Return the (x, y) coordinate for the center point of the cell that contains the specified text.  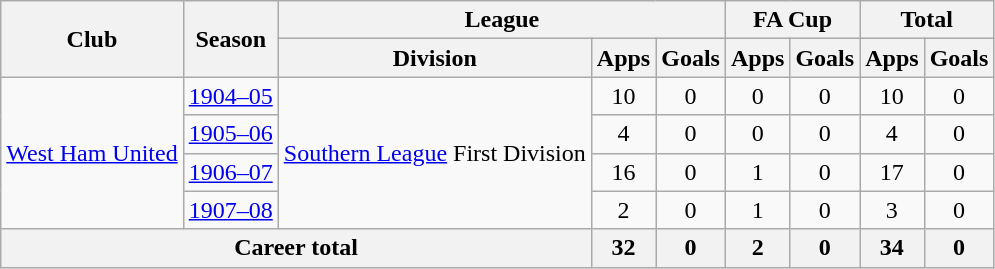
Career total (296, 248)
League (502, 20)
16 (623, 172)
34 (892, 248)
Division (434, 58)
1904–05 (230, 96)
32 (623, 248)
Season (230, 39)
1907–08 (230, 210)
Total (927, 20)
FA Cup (792, 20)
1905–06 (230, 134)
West Ham United (92, 153)
17 (892, 172)
3 (892, 210)
Southern League First Division (434, 153)
Club (92, 39)
1906–07 (230, 172)
